From the cell containing the given text, extract its center point as (x, y) coordinate. 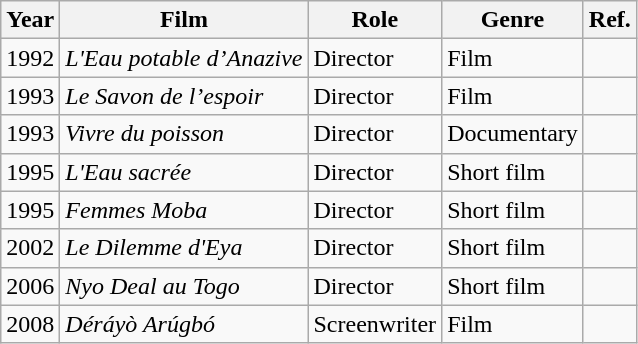
Screenwriter (375, 324)
Le Savon de l’espoir (184, 96)
Genre (513, 20)
2002 (30, 248)
Documentary (513, 134)
Déráyò Arúgbó (184, 324)
1992 (30, 58)
Le Dilemme d'Eya (184, 248)
2008 (30, 324)
Vivre du poisson (184, 134)
Femmes Moba (184, 210)
Ref. (610, 20)
L'Eau potable d’Anazive (184, 58)
Role (375, 20)
2006 (30, 286)
L'Eau sacrée (184, 172)
Nyo Deal au Togo (184, 286)
Year (30, 20)
